Detect which cell encompasses the target text, then output its [x, y] center coordinate. 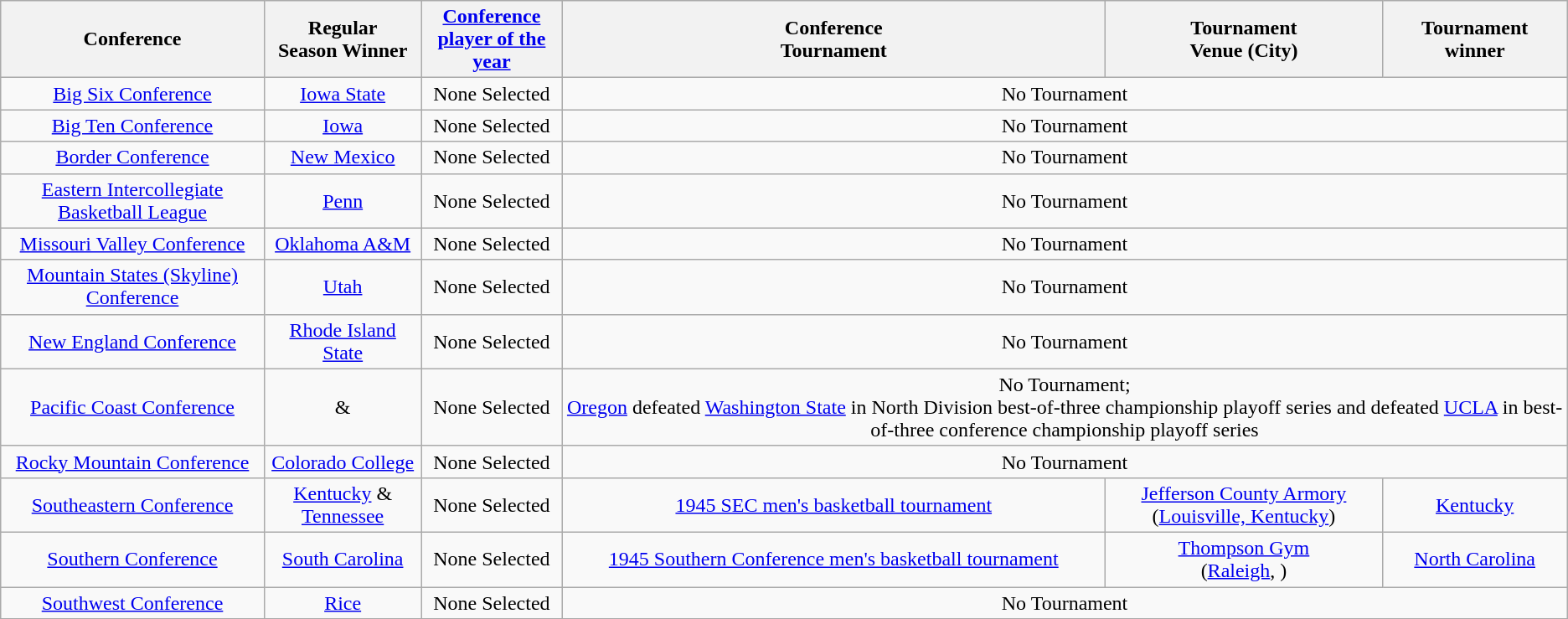
Big Six Conference [132, 94]
Tournament Venue (City) [1244, 39]
1945 SEC men's basketball tournament [834, 504]
Kentucky & Tennessee [343, 504]
Jefferson County Armory(Louisville, Kentucky) [1244, 504]
Oklahoma A&M [343, 244]
Border Conference [132, 157]
New England Conference [132, 342]
Iowa State [343, 94]
Kentucky [1474, 504]
North Carolina [1474, 560]
1945 Southern Conference men's basketball tournament [834, 560]
Eastern Intercollegiate Basketball League [132, 201]
New Mexico [343, 157]
Tournament winner [1474, 39]
Rice [343, 602]
Southwest Conference [132, 602]
Conference Tournament [834, 39]
Pacific Coast Conference [132, 407]
Rhode Island State [343, 342]
Rocky Mountain Conference [132, 462]
Colorado College [343, 462]
Penn [343, 201]
Mountain States (Skyline) Conference [132, 286]
Thompson Gym(Raleigh, ) [1244, 560]
& [343, 407]
Big Ten Conference [132, 126]
South Carolina [343, 560]
Regular Season Winner [343, 39]
Iowa [343, 126]
Missouri Valley Conference [132, 244]
Southeastern Conference [132, 504]
Conference [132, 39]
Utah [343, 286]
Conference player of the year [492, 39]
Southern Conference [132, 560]
